Scan for the cell matching the given text and deliver its (x, y) coordinate at center. 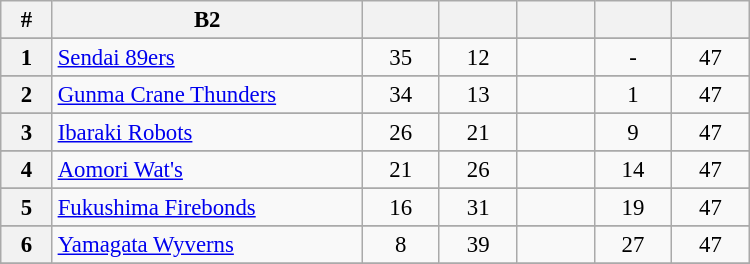
- (632, 58)
2 (27, 95)
6 (27, 245)
31 (478, 208)
Aomori Wat's (207, 170)
14 (632, 170)
35 (400, 58)
39 (478, 245)
9 (632, 133)
Sendai 89ers (207, 58)
16 (400, 208)
8 (400, 245)
3 (27, 133)
19 (632, 208)
Yamagata Wyverns (207, 245)
Ibaraki Robots (207, 133)
13 (478, 95)
# (27, 20)
27 (632, 245)
Gunma Crane Thunders (207, 95)
5 (27, 208)
34 (400, 95)
12 (478, 58)
B2 (207, 20)
4 (27, 170)
Fukushima Firebonds (207, 208)
